Extract the (X, Y) coordinate from the center of the cell holding the provided text.  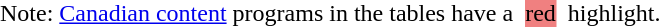
red (540, 14)
Note: Canadian content programs in the tables have a (262, 14)
